Scan for the cell matching the given text and deliver its [X, Y] coordinate at center. 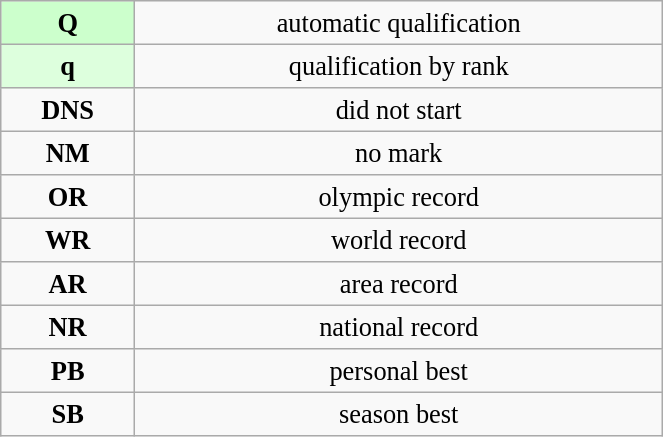
olympic record [399, 197]
WR [68, 240]
no mark [399, 153]
q [68, 66]
DNS [68, 109]
OR [68, 197]
did not start [399, 109]
automatic qualification [399, 22]
season best [399, 414]
area record [399, 284]
NR [68, 327]
SB [68, 414]
PB [68, 371]
NM [68, 153]
qualification by rank [399, 66]
AR [68, 284]
personal best [399, 371]
Q [68, 22]
national record [399, 327]
world record [399, 240]
